Detect which cell encompasses the target text, then output its [x, y] center coordinate. 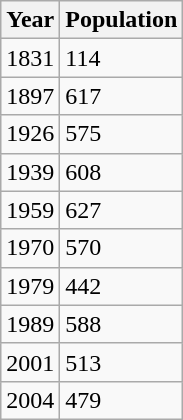
1926 [30, 134]
1831 [30, 58]
442 [122, 286]
513 [122, 362]
1979 [30, 286]
1989 [30, 324]
Year [30, 20]
114 [122, 58]
588 [122, 324]
Population [122, 20]
2004 [30, 400]
1939 [30, 172]
570 [122, 248]
2001 [30, 362]
617 [122, 96]
1897 [30, 96]
575 [122, 134]
1959 [30, 210]
479 [122, 400]
627 [122, 210]
608 [122, 172]
1970 [30, 248]
